Pinpoint the cell where the given text exists, returning its (X, Y) midpoint coordinate. 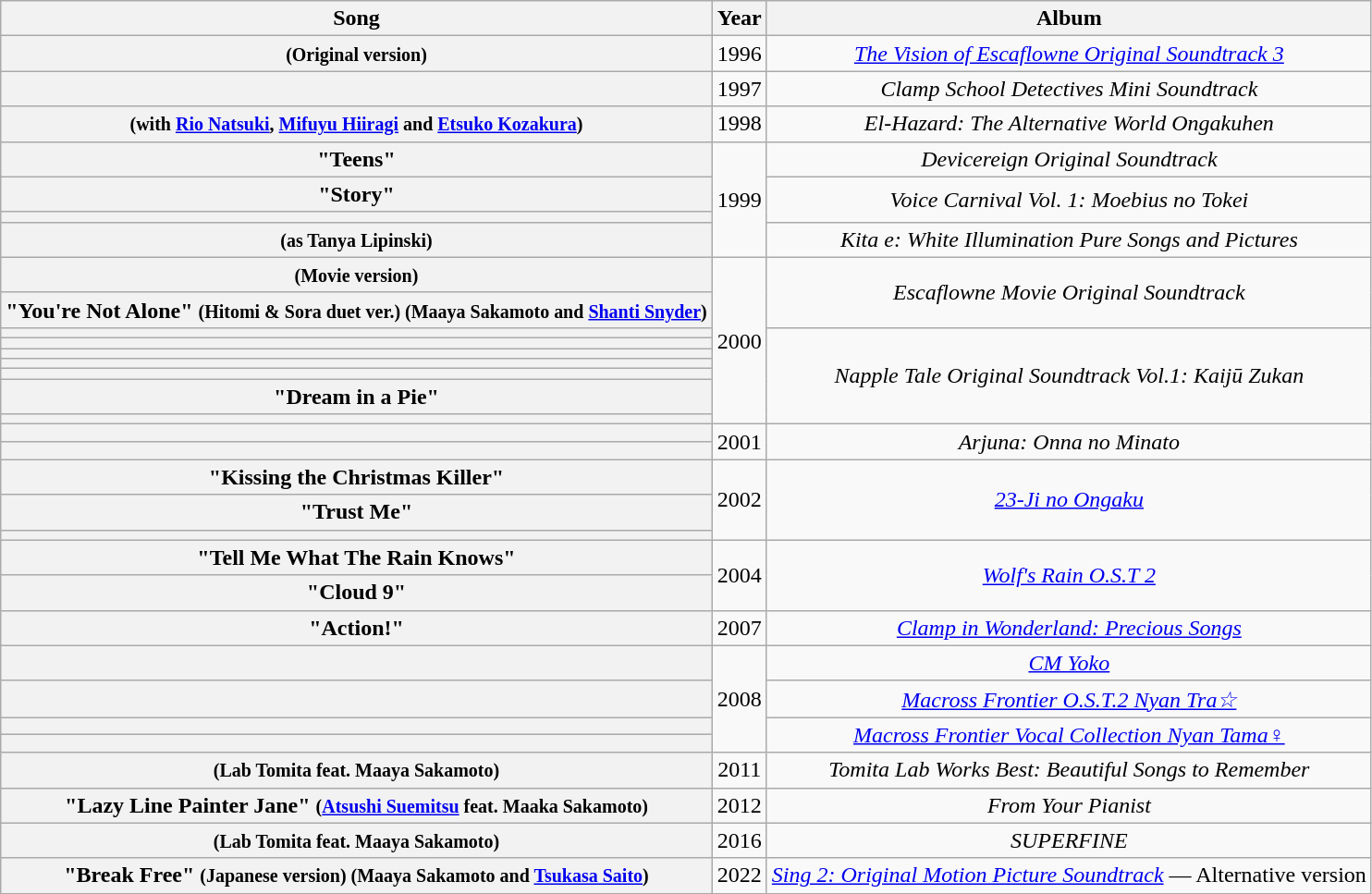
Wolf's Rain O.S.T 2 (1069, 575)
"Lazy Line Painter Jane" (Atsushi Suemitsu feat. Maaka Sakamoto) (357, 805)
Clamp School Detectives Mini Soundtrack (1069, 89)
Year (740, 18)
"Break Free" (Japanese version) (Maaya Sakamoto and Tsukasa Saito) (357, 876)
Voice Carnival Vol. 1: Moebius no Tokei (1069, 200)
2004 (740, 575)
(with Rio Natsuki, Mifuyu Hiiragi and Etsuko Kozakura) (357, 124)
Clamp in Wonderland: Precious Songs (1069, 628)
Napple Tale Original Soundtrack Vol.1: Kaijū Zukan (1069, 375)
2007 (740, 628)
Song (357, 18)
"Kissing the Christmas Killer" (357, 477)
Macross Frontier O.S.T.2 Nyan Tra☆ (1069, 699)
"Teens" (357, 159)
(as Tanya Lipinski) (357, 239)
(Movie version) (357, 275)
2016 (740, 840)
2012 (740, 805)
1997 (740, 89)
23-Ji no Ongaku (1069, 499)
"Cloud 9" (357, 593)
"You're Not Alone" (Hitomi & Sora duet ver.) (Maaya Sakamoto and Shanti Snyder) (357, 310)
"Trust Me" (357, 512)
Escaflowne Movie Original Soundtrack (1069, 292)
Macross Frontier Vocal Collection Nyan Tama♀ (1069, 735)
"Action!" (357, 628)
1998 (740, 124)
The Vision of Escaflowne Original Soundtrack 3 (1069, 54)
From Your Pianist (1069, 805)
Tomita Lab Works Best: Beautiful Songs to Remember (1069, 770)
2011 (740, 770)
2008 (740, 699)
"Dream in a Pie" (357, 397)
El-Hazard: The Alternative World Ongakuhen (1069, 124)
2000 (740, 340)
2001 (740, 442)
Sing 2: Original Motion Picture Soundtrack — Alternative version (1069, 876)
(Original version) (357, 54)
Arjuna: Onna no Minato (1069, 442)
2002 (740, 499)
CM Yoko (1069, 663)
Album (1069, 18)
SUPERFINE (1069, 840)
Kita e: White Illumination Pure Songs and Pictures (1069, 239)
1996 (740, 54)
"Story" (357, 194)
2022 (740, 876)
"Tell Me What The Rain Knows" (357, 557)
Devicereign Original Soundtrack (1069, 159)
1999 (740, 200)
